Find where the given text appears and provide that cell's center as [X, Y] coordinate. 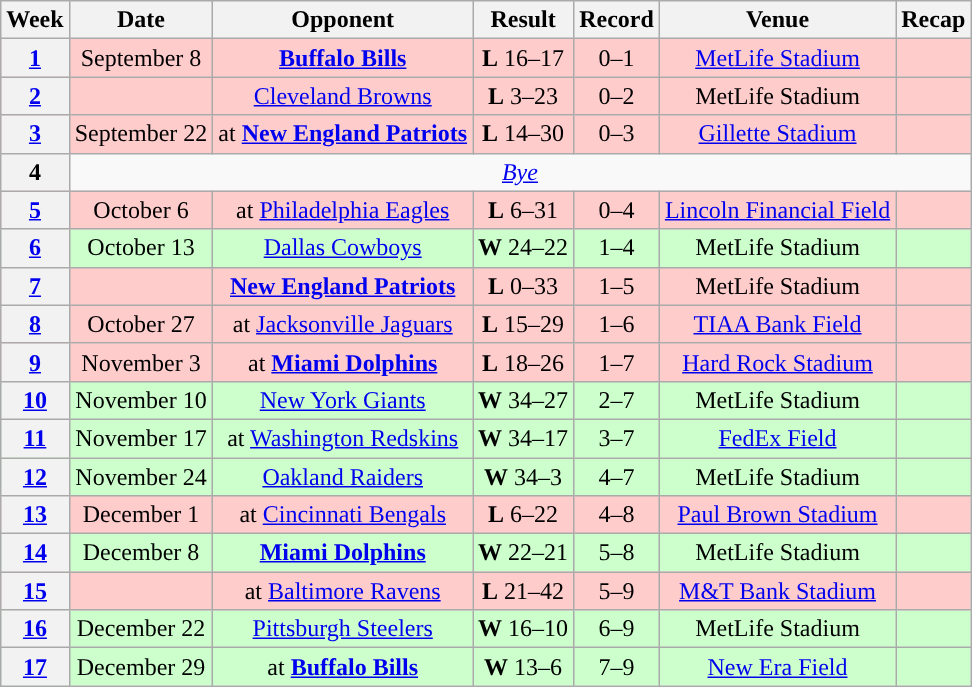
1–7 [617, 362]
FedEx Field [777, 438]
12 [35, 477]
Paul Brown Stadium [777, 515]
November 24 [141, 477]
Opponent [343, 20]
1 [35, 58]
L 6–31 [524, 210]
Date [141, 20]
W 24–22 [524, 248]
Pittsburgh Steelers [343, 629]
October 27 [141, 324]
L 3–23 [524, 96]
15 [35, 591]
TIAA Bank Field [777, 324]
7 [35, 286]
L 21–42 [524, 591]
0–2 [617, 96]
5 [35, 210]
December 1 [141, 515]
0–1 [617, 58]
6–9 [617, 629]
Lincoln Financial Field [777, 210]
L 16–17 [524, 58]
Hard Rock Stadium [777, 362]
L 15–29 [524, 324]
M&T Bank Stadium [777, 591]
4 [35, 172]
Result [524, 20]
at Jacksonville Jaguars [343, 324]
December 29 [141, 667]
1–5 [617, 286]
14 [35, 553]
at New England Patriots [343, 134]
New York Giants [343, 400]
November 17 [141, 438]
8 [35, 324]
Week [35, 20]
at Miami Dolphins [343, 362]
W 34–27 [524, 400]
at Buffalo Bills [343, 667]
at Cincinnati Bengals [343, 515]
W 13–6 [524, 667]
2–7 [617, 400]
Recap [934, 20]
0–4 [617, 210]
L 14–30 [524, 134]
9 [35, 362]
0–3 [617, 134]
5–8 [617, 553]
October 6 [141, 210]
W 16–10 [524, 629]
L 18–26 [524, 362]
L 6–22 [524, 515]
16 [35, 629]
December 8 [141, 553]
at Baltimore Ravens [343, 591]
1–4 [617, 248]
November 10 [141, 400]
2 [35, 96]
Cleveland Browns [343, 96]
at Philadelphia Eagles [343, 210]
Buffalo Bills [343, 58]
Record [617, 20]
1–6 [617, 324]
November 3 [141, 362]
Dallas Cowboys [343, 248]
3 [35, 134]
W 34–3 [524, 477]
6 [35, 248]
3–7 [617, 438]
Oakland Raiders [343, 477]
Gillette Stadium [777, 134]
7–9 [617, 667]
New England Patriots [343, 286]
New Era Field [777, 667]
Bye [520, 172]
W 22–21 [524, 553]
11 [35, 438]
at Washington Redskins [343, 438]
13 [35, 515]
10 [35, 400]
L 0–33 [524, 286]
W 34–17 [524, 438]
December 22 [141, 629]
September 8 [141, 58]
October 13 [141, 248]
Venue [777, 20]
17 [35, 667]
4–7 [617, 477]
Miami Dolphins [343, 553]
September 22 [141, 134]
5–9 [617, 591]
4–8 [617, 515]
